From the cell containing the given text, extract its center point as (x, y) coordinate. 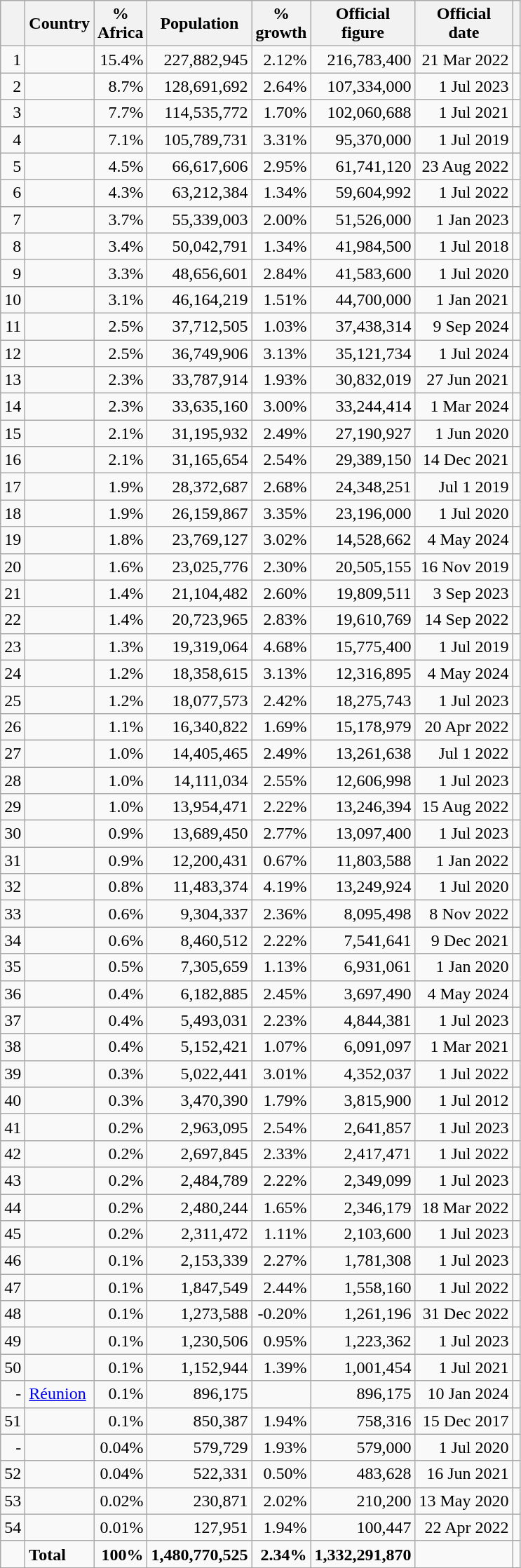
1 Jun 2020 (464, 433)
2.84% (281, 273)
11,483,374 (199, 887)
54 (13, 1527)
15,775,400 (363, 647)
6,091,097 (363, 1047)
3,815,900 (363, 1100)
42 (13, 1154)
38 (13, 1047)
2,641,857 (363, 1127)
1 (13, 60)
1 Jan 2022 (464, 860)
48,656,601 (199, 273)
95,370,000 (363, 140)
20 Apr 2022 (464, 726)
4.68% (281, 647)
0.8% (121, 887)
13,689,450 (199, 834)
1,261,196 (363, 1314)
2.00% (281, 219)
47 (13, 1287)
33,787,914 (199, 380)
24 (13, 673)
44 (13, 1207)
Jul 1 2022 (464, 753)
7,305,659 (199, 967)
37 (13, 1020)
30,832,019 (363, 380)
1,001,454 (363, 1367)
2.23% (281, 1020)
1.70% (281, 113)
4.19% (281, 887)
14,528,662 (363, 540)
2.33% (281, 1154)
3.4% (121, 246)
1.65% (281, 1207)
2.42% (281, 700)
37,712,505 (199, 326)
3.3% (121, 273)
1,152,944 (199, 1367)
12,316,895 (363, 673)
579,729 (199, 1447)
49 (13, 1341)
2.45% (281, 994)
4,352,037 (363, 1074)
15 Dec 2017 (464, 1421)
2.77% (281, 834)
10 Jan 2024 (464, 1394)
61,741,120 (363, 166)
20 (13, 567)
127,951 (199, 1527)
28,372,687 (199, 487)
46,164,219 (199, 299)
1,558,160 (363, 1287)
1.03% (281, 326)
102,060,688 (363, 113)
1.39% (281, 1367)
2,963,095 (199, 1127)
13,261,638 (363, 753)
1.07% (281, 1047)
5,493,031 (199, 1020)
22 (13, 620)
9 Dec 2021 (464, 940)
24,348,251 (363, 487)
1,847,549 (199, 1287)
43 (13, 1180)
3 Sep 2023 (464, 593)
1.13% (281, 967)
12,200,431 (199, 860)
20,505,155 (363, 567)
227,882,945 (199, 60)
1,223,362 (363, 1341)
53 (13, 1501)
3.35% (281, 513)
50 (13, 1367)
41 (13, 1127)
1 Jan 2023 (464, 219)
1.11% (281, 1234)
46 (13, 1261)
32 (13, 887)
51,526,000 (363, 219)
230,871 (199, 1501)
4.5% (121, 166)
13,097,400 (363, 834)
14 Sep 2022 (464, 620)
107,334,000 (363, 86)
2.02% (281, 1501)
2.68% (281, 487)
5,152,421 (199, 1047)
2.95% (281, 166)
Jul 1 2019 (464, 487)
19,319,064 (199, 647)
29,389,150 (363, 460)
128,691,692 (199, 86)
15.4% (121, 60)
0.01% (121, 1527)
18 (13, 513)
1.8% (121, 540)
2,103,600 (363, 1234)
13 May 2020 (464, 1501)
40 (13, 1100)
2.44% (281, 1287)
758,316 (363, 1421)
19 (13, 540)
15 Aug 2022 (464, 807)
13,249,924 (363, 887)
1,273,588 (199, 1314)
2,311,472 (199, 1234)
2.83% (281, 620)
2.27% (281, 1261)
4 (13, 140)
1.79% (281, 1100)
44,700,000 (363, 299)
114,535,772 (199, 113)
31,195,932 (199, 433)
12,606,998 (363, 780)
9 (13, 273)
2,349,099 (363, 1180)
14,405,465 (199, 753)
19,809,511 (363, 593)
21,104,482 (199, 593)
5 (13, 166)
25 (13, 700)
63,212,384 (199, 193)
7 (13, 219)
2.34% (281, 1554)
1.51% (281, 299)
3,470,390 (199, 1100)
Total (60, 1554)
41,984,500 (363, 246)
11 (13, 326)
33 (13, 914)
10 (13, 299)
18 Mar 2022 (464, 1207)
216,783,400 (363, 60)
5,022,441 (199, 1074)
1 Jan 2020 (464, 967)
210,200 (363, 1501)
4.3% (121, 193)
9 Sep 2024 (464, 326)
1.6% (121, 567)
3,697,490 (363, 994)
22 Apr 2022 (464, 1527)
100% (121, 1554)
26 (13, 726)
1 Jan 2021 (464, 299)
8,460,512 (199, 940)
33,244,414 (363, 407)
45 (13, 1234)
Réunion (60, 1394)
36,749,906 (199, 353)
1.3% (121, 647)
4,844,381 (363, 1020)
0.5% (121, 967)
14 Dec 2021 (464, 460)
%Africa (121, 24)
23 Aug 2022 (464, 166)
1,480,770,525 (199, 1554)
37,438,314 (363, 326)
1.69% (281, 726)
52 (13, 1474)
35 (13, 967)
2,484,789 (199, 1180)
1,781,308 (363, 1261)
579,000 (363, 1447)
8 Nov 2022 (464, 914)
Officialfigure (363, 24)
27 Jun 2021 (464, 380)
16,340,822 (199, 726)
16 Jun 2021 (464, 1474)
23 (13, 647)
31 (13, 860)
13 (13, 380)
8,095,498 (363, 914)
0.50% (281, 1474)
34 (13, 940)
39 (13, 1074)
3.00% (281, 407)
3.01% (281, 1074)
1 Mar 2024 (464, 407)
13,954,471 (199, 807)
21 Mar 2022 (464, 60)
522,331 (199, 1474)
3 (13, 113)
23,196,000 (363, 513)
18,358,615 (199, 673)
27,190,927 (363, 433)
1,230,506 (199, 1341)
30 (13, 834)
18,077,573 (199, 700)
2,153,339 (199, 1261)
1,332,291,870 (363, 1554)
11,803,588 (363, 860)
21 (13, 593)
2 (13, 86)
7.1% (121, 140)
50,042,791 (199, 246)
12 (13, 353)
100,447 (363, 1527)
2.60% (281, 593)
Population (199, 24)
3.7% (121, 219)
2.36% (281, 914)
2,417,471 (363, 1154)
36 (13, 994)
15,178,979 (363, 726)
16 Nov 2019 (464, 567)
8.7% (121, 86)
%growth (281, 24)
26,159,867 (199, 513)
7.7% (121, 113)
14 (13, 407)
3.1% (121, 299)
27 (13, 753)
17 (13, 487)
1.1% (121, 726)
8 (13, 246)
0.95% (281, 1341)
23,025,776 (199, 567)
6 (13, 193)
55,339,003 (199, 219)
35,121,734 (363, 353)
20,723,965 (199, 620)
1 Jul 2018 (464, 246)
1 Mar 2021 (464, 1047)
0.02% (121, 1501)
1 Jul 2024 (464, 353)
6,182,885 (199, 994)
51 (13, 1421)
2.64% (281, 86)
48 (13, 1314)
19,610,769 (363, 620)
15 (13, 433)
2.30% (281, 567)
9,304,337 (199, 914)
Country (60, 24)
18,275,743 (363, 700)
28 (13, 780)
14,111,034 (199, 780)
0.67% (281, 860)
2,346,179 (363, 1207)
7,541,641 (363, 940)
66,617,606 (199, 166)
29 (13, 807)
16 (13, 460)
2.12% (281, 60)
13,246,394 (363, 807)
2,697,845 (199, 1154)
33,635,160 (199, 407)
2,480,244 (199, 1207)
Officialdate (464, 24)
2.55% (281, 780)
31 Dec 2022 (464, 1314)
3.02% (281, 540)
1 Jul 2012 (464, 1100)
3.31% (281, 140)
105,789,731 (199, 140)
483,628 (363, 1474)
41,583,600 (363, 273)
59,604,992 (363, 193)
31,165,654 (199, 460)
-0.20% (281, 1314)
6,931,061 (363, 967)
850,387 (199, 1421)
23,769,127 (199, 540)
